Detect which cell encompasses the target text, then output its [X, Y] center coordinate. 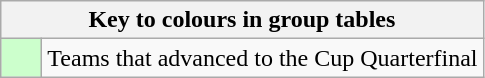
Teams that advanced to the Cup Quarterfinal [262, 58]
Key to colours in group tables [242, 20]
